Return the [x, y] coordinate for the center point of the cell that contains the specified text.  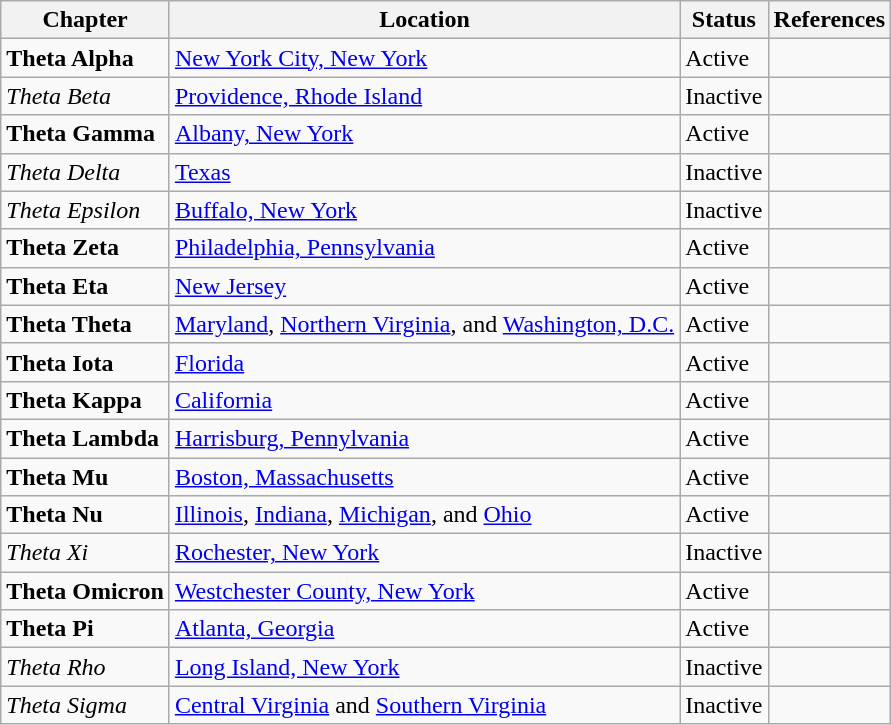
Westchester County, New York [424, 591]
Philadelphia, Pennsylvania [424, 248]
Central Virginia and Southern Virginia [424, 705]
Theta Zeta [86, 248]
Theta Rho [86, 667]
New Jersey [424, 286]
Albany, New York [424, 134]
Atlanta, Georgia [424, 629]
Theta Mu [86, 477]
Theta Xi [86, 553]
Buffalo, New York [424, 210]
New York City, New York [424, 58]
Rochester, New York [424, 553]
Boston, Massachusetts [424, 477]
Theta Omicron [86, 591]
Providence, Rhode Island [424, 96]
Texas [424, 172]
Theta Epsilon [86, 210]
Long Island, New York [424, 667]
Chapter [86, 20]
Maryland, Northern Virginia, and Washington, D.C. [424, 324]
Theta Pi [86, 629]
Theta Eta [86, 286]
Theta Gamma [86, 134]
California [424, 400]
Theta Iota [86, 362]
Theta Delta [86, 172]
Theta Beta [86, 96]
Theta Theta [86, 324]
Theta Lambda [86, 438]
Theta Kappa [86, 400]
Harrisburg, Pennylvania [424, 438]
Theta Sigma [86, 705]
Location [424, 20]
Florida [424, 362]
Theta Nu [86, 515]
Status [724, 20]
References [830, 20]
Illinois, Indiana, Michigan, and Ohio [424, 515]
Theta Alpha [86, 58]
